Output the [X, Y] coordinate of the center of the cell containing the given text.  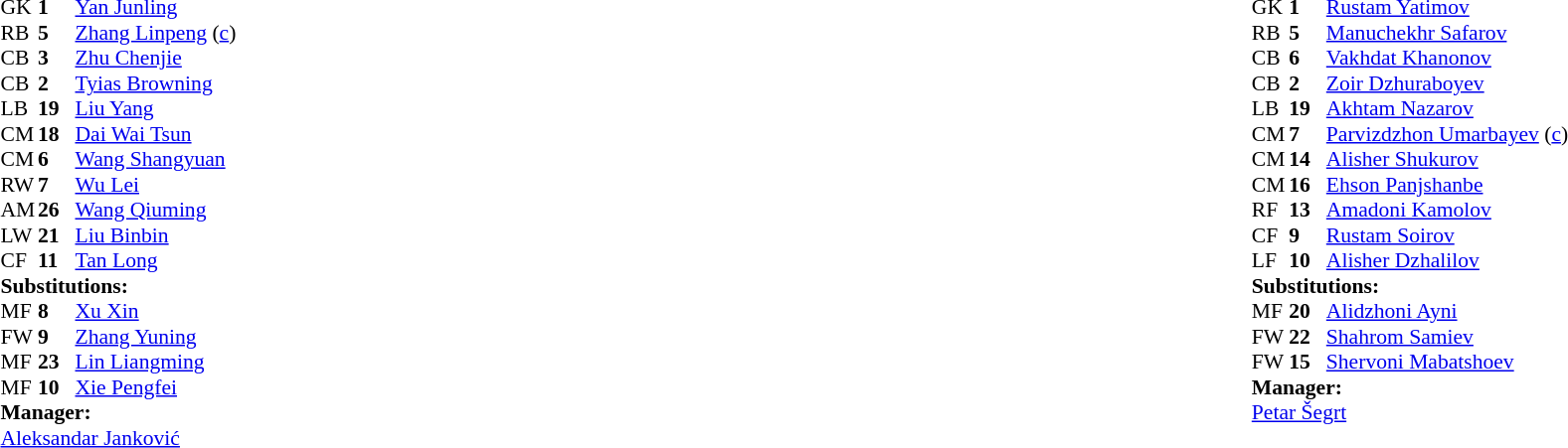
Wang Qiuming [156, 210]
Zhang Yuning [156, 337]
Dai Wai Tsun [156, 134]
LF [1271, 261]
Xie Pengfei [156, 387]
Wang Shangyuan [156, 160]
RW [19, 185]
3 [57, 59]
Wu Lei [156, 185]
Akhtam Nazarov [1448, 108]
Liu Yang [156, 108]
Vakhdat Khanonov [1448, 59]
Tyias Browning [156, 83]
Ehson Panjshanbe [1448, 185]
20 [1307, 311]
Parvizdzhon Umarbayev (c) [1448, 134]
Petar Šegrt [1410, 412]
22 [1307, 337]
16 [1307, 185]
15 [1307, 363]
14 [1307, 160]
21 [57, 235]
Shervoni Mabatshoev [1448, 363]
Alisher Dzhalilov [1448, 261]
Xu Xin [156, 311]
Lin Liangming [156, 363]
Alisher Shukurov [1448, 160]
13 [1307, 210]
Liu Binbin [156, 235]
Zhang Linpeng (c) [156, 33]
18 [57, 134]
LW [19, 235]
AM [19, 210]
Zhu Chenjie [156, 59]
Zoir Dzhuraboyev [1448, 83]
Tan Long [156, 261]
23 [57, 363]
Amadoni Kamolov [1448, 210]
Shahrom Samiev [1448, 337]
8 [57, 311]
RF [1271, 210]
Alidzhoni Ayni [1448, 311]
Rustam Soirov [1448, 235]
Manuchekhr Safarov [1448, 33]
26 [57, 210]
11 [57, 261]
